Capture the cell that displays the provided text and extract its (x, y) central coordinate. 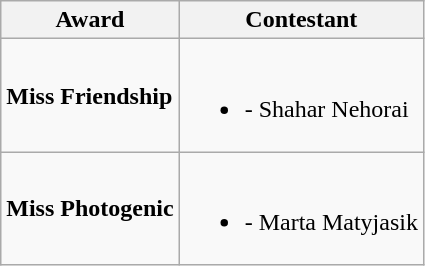
Miss Photogenic (90, 208)
Contestant (301, 20)
- Shahar Nehorai (301, 96)
Award (90, 20)
- Marta Matyjasik (301, 208)
Miss Friendship (90, 96)
